Scan for the cell matching the given text and deliver its (X, Y) coordinate at center. 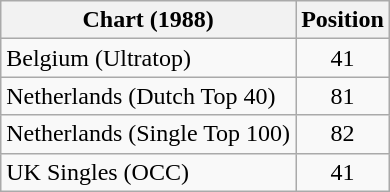
81 (343, 96)
Position (343, 20)
UK Singles (OCC) (148, 172)
82 (343, 134)
Chart (1988) (148, 20)
Netherlands (Dutch Top 40) (148, 96)
Netherlands (Single Top 100) (148, 134)
Belgium (Ultratop) (148, 58)
